Determine the (X, Y) coordinate at the center of the cell enclosing the given text.  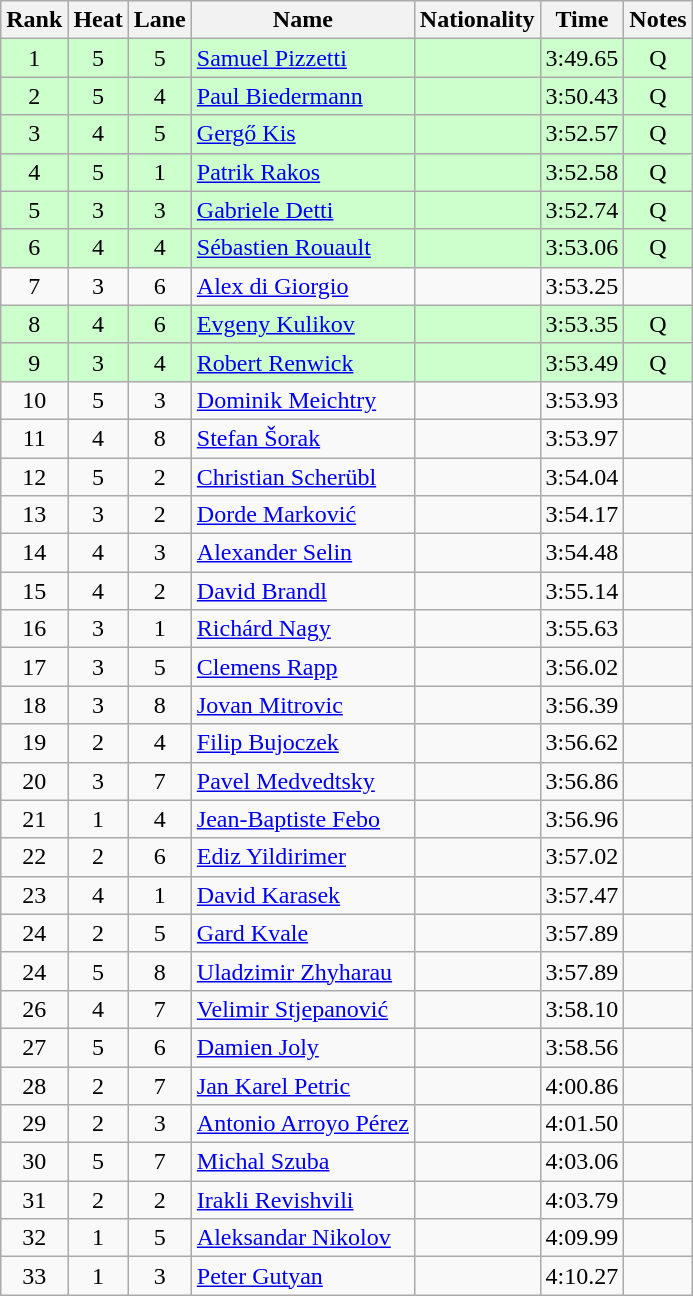
20 (34, 781)
3:55.63 (582, 629)
Jan Karel Petric (302, 1085)
Sébastien Rouault (302, 248)
3:49.65 (582, 58)
3:53.49 (582, 362)
3:53.97 (582, 438)
4:09.99 (582, 1238)
Jean-Baptiste Febo (302, 819)
10 (34, 400)
4:03.79 (582, 1200)
26 (34, 1009)
28 (34, 1085)
Irakli Revishvili (302, 1200)
4:10.27 (582, 1276)
Nationality (477, 20)
23 (34, 895)
David Karasek (302, 895)
22 (34, 857)
31 (34, 1200)
Notes (658, 20)
19 (34, 743)
29 (34, 1124)
Uladzimir Zhyharau (302, 971)
Richárd Nagy (302, 629)
3:56.86 (582, 781)
Evgeny Kulikov (302, 324)
3:56.39 (582, 705)
17 (34, 667)
Peter Gutyan (302, 1276)
David Brandl (302, 591)
4:01.50 (582, 1124)
3:53.06 (582, 248)
3:53.93 (582, 400)
Michal Szuba (302, 1162)
Lane (160, 20)
Christian Scherübl (302, 477)
3:50.43 (582, 96)
3:54.04 (582, 477)
3:52.74 (582, 210)
3:53.35 (582, 324)
13 (34, 515)
3:57.47 (582, 895)
12 (34, 477)
Damien Joly (302, 1047)
33 (34, 1276)
Dorde Marković (302, 515)
3:57.02 (582, 857)
3:53.25 (582, 286)
Alexander Selin (302, 553)
3:56.62 (582, 743)
3:58.10 (582, 1009)
Pavel Medvedtsky (302, 781)
3:56.02 (582, 667)
3:58.56 (582, 1047)
Paul Biedermann (302, 96)
3:52.57 (582, 134)
32 (34, 1238)
18 (34, 705)
Ediz Yildirimer (302, 857)
3:54.17 (582, 515)
Gard Kvale (302, 933)
11 (34, 438)
Samuel Pizzetti (302, 58)
Rank (34, 20)
21 (34, 819)
Dominik Meichtry (302, 400)
Alex di Giorgio (302, 286)
3:52.58 (582, 172)
3:56.96 (582, 819)
Name (302, 20)
4:03.06 (582, 1162)
27 (34, 1047)
Clemens Rapp (302, 667)
3:54.48 (582, 553)
16 (34, 629)
Time (582, 20)
Gergő Kis (302, 134)
15 (34, 591)
Velimir Stjepanović (302, 1009)
4:00.86 (582, 1085)
14 (34, 553)
Gabriele Detti (302, 210)
Antonio Arroyo Pérez (302, 1124)
Robert Renwick (302, 362)
Heat (98, 20)
Aleksandar Nikolov (302, 1238)
9 (34, 362)
3:55.14 (582, 591)
Filip Bujoczek (302, 743)
Stefan Šorak (302, 438)
Jovan Mitrovic (302, 705)
30 (34, 1162)
Patrik Rakos (302, 172)
